Identify which cell holds the provided text, then report its [x, y] central coordinate. 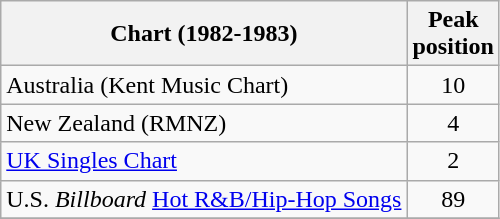
4 [453, 123]
89 [453, 199]
Chart (1982-1983) [204, 34]
New Zealand (RMNZ) [204, 123]
Australia (Kent Music Chart) [204, 85]
10 [453, 85]
U.S. Billboard Hot R&B/Hip-Hop Songs [204, 199]
2 [453, 161]
Peakposition [453, 34]
UK Singles Chart [204, 161]
